From the cell containing the given text, extract its center point as [x, y] coordinate. 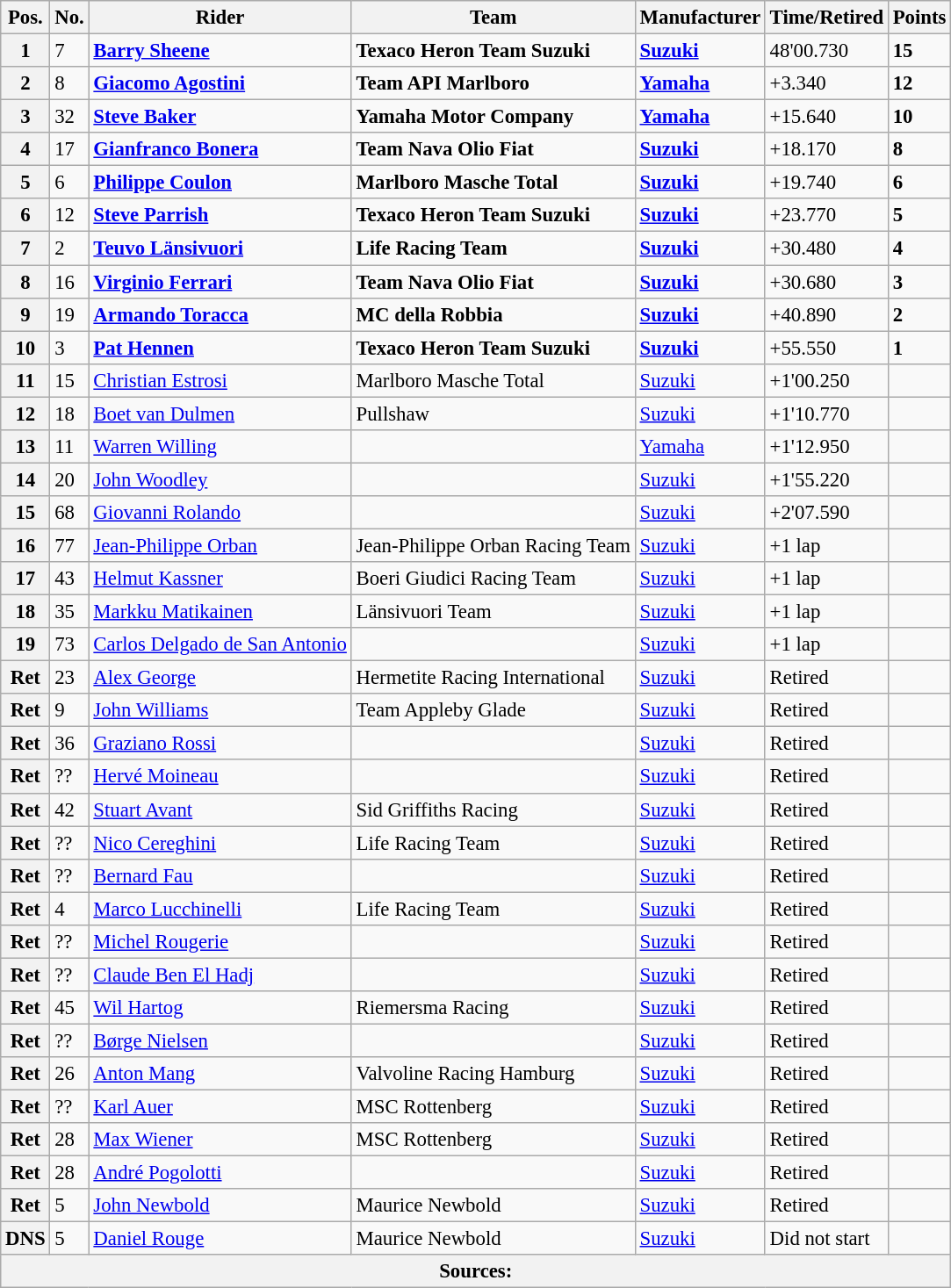
Jean-Philippe Orban Racing Team [494, 545]
26 [69, 1074]
Steve Parrish [220, 215]
Hermetite Racing International [494, 678]
+19.740 [826, 183]
23 [69, 678]
Länsivuori Team [494, 612]
Christian Estrosi [220, 380]
+40.890 [826, 314]
Steve Baker [220, 117]
Yamaha Motor Company [494, 117]
John Woodley [220, 479]
Team Appleby Glade [494, 710]
Max Wiener [220, 1140]
John Newbold [220, 1205]
Markku Matikainen [220, 612]
Virginio Ferrari [220, 282]
+23.770 [826, 215]
32 [69, 117]
+30.480 [826, 248]
Team API Marlboro [494, 83]
Giovanni Rolando [220, 513]
Claude Ben El Hadj [220, 975]
Manufacturer [700, 18]
Barry Sheene [220, 51]
Pat Hennen [220, 348]
Wil Hartog [220, 1008]
Karl Auer [220, 1107]
+2'07.590 [826, 513]
No. [69, 18]
Hervé Moineau [220, 777]
+3.340 [826, 83]
Teuvo Länsivuori [220, 248]
13 [25, 447]
36 [69, 744]
+55.550 [826, 348]
Marco Lucchinelli [220, 909]
Did not start [826, 1239]
Time/Retired [826, 18]
14 [25, 479]
Rider [220, 18]
John Williams [220, 710]
Armando Toracca [220, 314]
+18.170 [826, 149]
MC della Robbia [494, 314]
Graziano Rossi [220, 744]
+30.680 [826, 282]
68 [69, 513]
+1'12.950 [826, 447]
Pullshaw [494, 414]
+15.640 [826, 117]
Boeri Giudici Racing Team [494, 579]
Giacomo Agostini [220, 83]
Sid Griffiths Racing [494, 809]
Philippe Coulon [220, 183]
Michel Rougerie [220, 942]
Points [919, 18]
42 [69, 809]
+1'55.220 [826, 479]
André Pogolotti [220, 1173]
Børge Nielsen [220, 1040]
Daniel Rouge [220, 1239]
+1'10.770 [826, 414]
Nico Cereghini [220, 843]
Jean-Philippe Orban [220, 545]
Team [494, 18]
Bernard Fau [220, 875]
Warren Willing [220, 447]
Helmut Kassner [220, 579]
Boet van Dulmen [220, 414]
48'00.730 [826, 51]
Pos. [25, 18]
Valvoline Racing Hamburg [494, 1074]
Riemersma Racing [494, 1008]
Gianfranco Bonera [220, 149]
73 [69, 644]
20 [69, 479]
45 [69, 1008]
Anton Mang [220, 1074]
43 [69, 579]
Stuart Avant [220, 809]
35 [69, 612]
Carlos Delgado de San Antonio [220, 644]
DNS [25, 1239]
77 [69, 545]
+1'00.250 [826, 380]
Alex George [220, 678]
